Pinpoint the cell where the given text exists, returning its [x, y] midpoint coordinate. 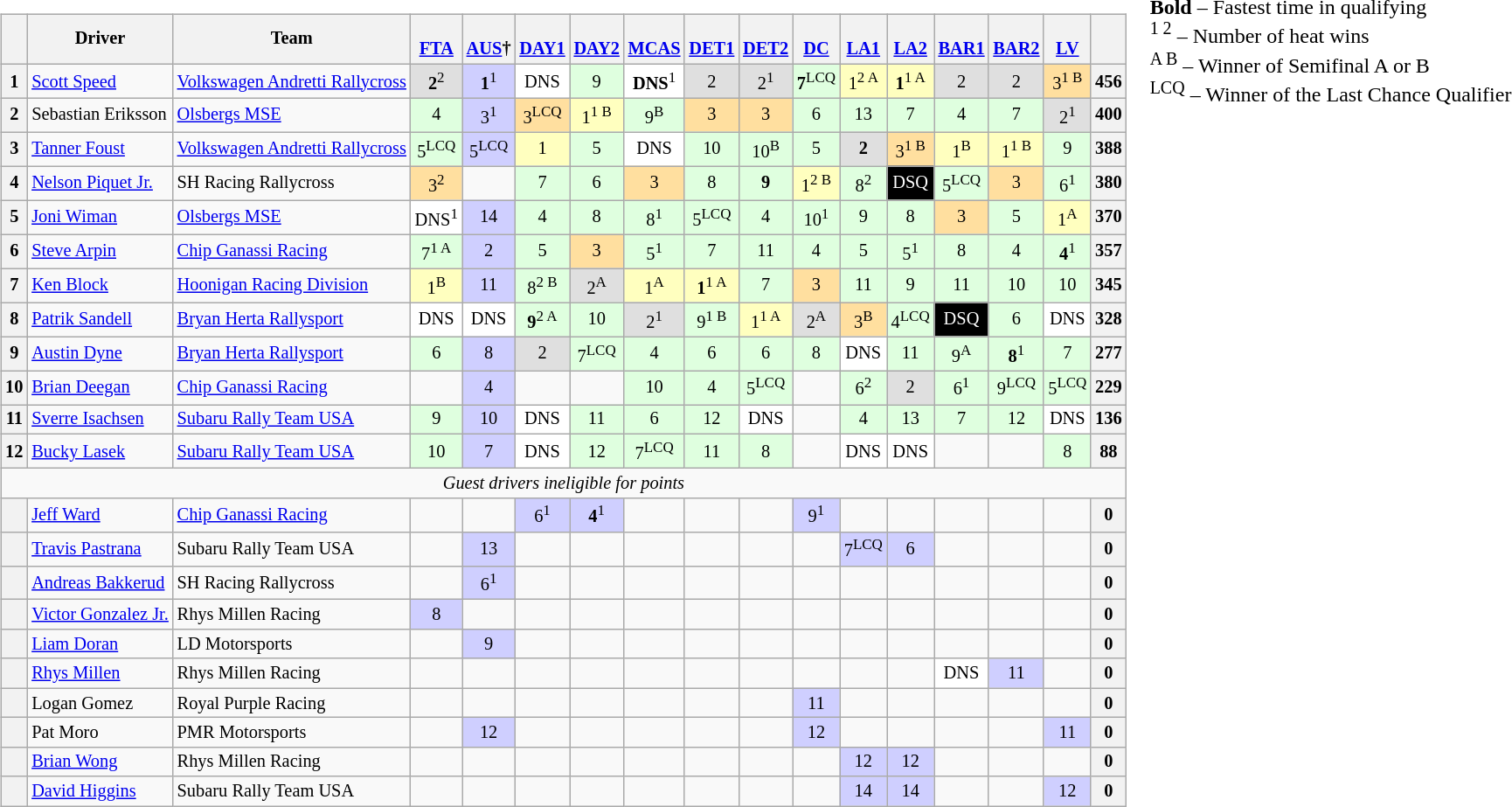
32 [437, 184]
229 [1108, 388]
Hoonigan Racing Division [292, 285]
Brian Deegan [100, 388]
DET1 [711, 39]
David Higgins [100, 791]
Patrik Sandell [100, 320]
Rhys Millen [100, 673]
370 [1108, 217]
12 B [816, 184]
4LCQ [911, 320]
Logan Gomez [100, 703]
400 [1108, 115]
Joni Wiman [100, 217]
Nelson Piquet Jr. [100, 184]
22 [437, 80]
DET2 [766, 39]
277 [1108, 353]
Pat Moro [100, 733]
Andreas Bakkerud [100, 582]
388 [1108, 149]
Sebastian Eriksson [100, 115]
DC [816, 39]
136 [1108, 420]
101 [816, 217]
31 [489, 115]
Travis Pastrana [100, 549]
Austin Dyne [100, 353]
Royal Purple Racing [292, 703]
357 [1108, 252]
71 A [437, 252]
Guest drivers ineligible for points [563, 483]
3B [864, 320]
10B [766, 149]
Brian Wong [100, 762]
LA1 [864, 39]
82 [864, 184]
Sverre Isachsen [100, 420]
92 A [542, 320]
FTA [437, 39]
PMR Motorsports [292, 733]
DAY2 [597, 39]
456 [1108, 80]
MCAS [655, 39]
345 [1108, 285]
12 A [864, 80]
BAR2 [1016, 39]
Steve Arpin [100, 252]
9LCQ [1016, 388]
Jeff Ward [100, 514]
9B [655, 115]
88 [1108, 451]
62 [864, 388]
AUS† [489, 39]
Victor Gonzalez Jr. [100, 615]
LD Motorsports [292, 644]
91 B [711, 320]
3LCQ [542, 115]
9A [961, 353]
Scott Speed [100, 80]
82 B [542, 285]
380 [1108, 184]
LV [1067, 39]
LA2 [911, 39]
Ken Block [100, 285]
Driver [100, 39]
BAR1 [961, 39]
Team [292, 39]
91 [816, 514]
Tanner Foust [100, 149]
Bucky Lasek [100, 451]
DAY1 [542, 39]
Liam Doran [100, 644]
328 [1108, 320]
